Output the [x, y] coordinate of the center of the cell containing the given text.  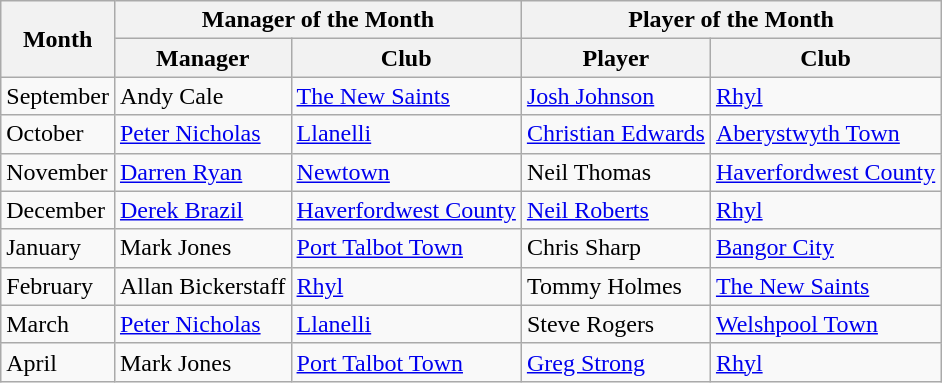
Derek Brazil [202, 210]
Player [616, 58]
Newtown [406, 172]
March [58, 324]
Neil Thomas [616, 172]
September [58, 96]
Greg Strong [616, 362]
Bangor City [825, 248]
Chris Sharp [616, 248]
Manager [202, 58]
Tommy Holmes [616, 286]
Darren Ryan [202, 172]
Josh Johnson [616, 96]
October [58, 134]
Andy Cale [202, 96]
Welshpool Town [825, 324]
January [58, 248]
December [58, 210]
November [58, 172]
Steve Rogers [616, 324]
Month [58, 39]
Aberystwyth Town [825, 134]
Player of the Month [730, 20]
Christian Edwards [616, 134]
February [58, 286]
April [58, 362]
Neil Roberts [616, 210]
Manager of the Month [318, 20]
Allan Bickerstaff [202, 286]
